Capture the cell that displays the provided text and extract its (X, Y) central coordinate. 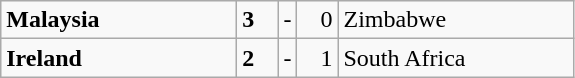
South Africa (456, 58)
2 (258, 58)
1 (318, 58)
Ireland (119, 58)
Zimbabwe (456, 20)
Malaysia (119, 20)
3 (258, 20)
0 (318, 20)
